Return the [X, Y] coordinate for the center point of the cell that contains the specified text.  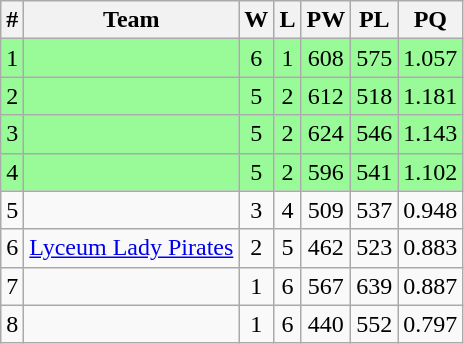
PW [326, 20]
W [256, 20]
1.181 [430, 96]
0.948 [430, 210]
1.143 [430, 134]
0.887 [430, 286]
PQ [430, 20]
PL [374, 20]
Team [132, 20]
0.883 [430, 248]
Lyceum Lady Pirates [132, 248]
624 [326, 134]
596 [326, 172]
546 [374, 134]
7 [12, 286]
462 [326, 248]
1.102 [430, 172]
639 [374, 286]
# [12, 20]
523 [374, 248]
0.797 [430, 324]
537 [374, 210]
575 [374, 58]
608 [326, 58]
509 [326, 210]
440 [326, 324]
1.057 [430, 58]
552 [374, 324]
518 [374, 96]
8 [12, 324]
541 [374, 172]
567 [326, 286]
L [288, 20]
612 [326, 96]
